From the cell containing the given text, extract its center point as [X, Y] coordinate. 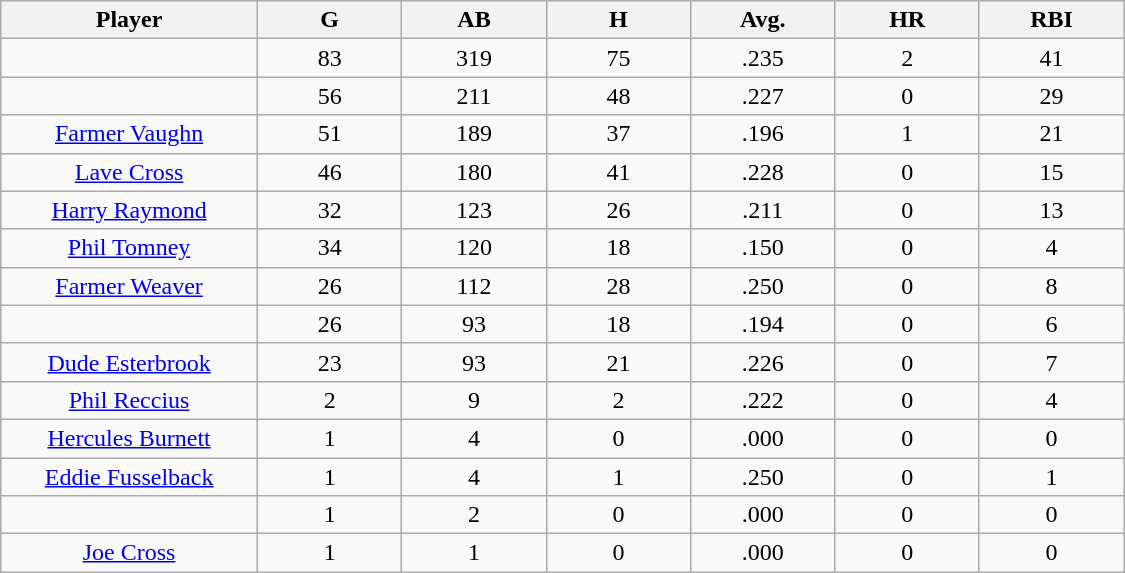
13 [1052, 210]
Harry Raymond [130, 210]
H [618, 20]
7 [1052, 362]
211 [474, 96]
Farmer Weaver [130, 286]
Eddie Fusselback [130, 477]
Lave Cross [130, 172]
9 [474, 400]
.227 [763, 96]
15 [1052, 172]
Joe Cross [130, 553]
Phil Reccius [130, 400]
56 [329, 96]
HR [907, 20]
8 [1052, 286]
Hercules Burnett [130, 438]
29 [1052, 96]
Phil Tomney [130, 248]
AB [474, 20]
28 [618, 286]
23 [329, 362]
48 [618, 96]
.226 [763, 362]
.222 [763, 400]
.235 [763, 58]
RBI [1052, 20]
37 [618, 134]
Avg. [763, 20]
112 [474, 286]
83 [329, 58]
46 [329, 172]
.196 [763, 134]
Dude Esterbrook [130, 362]
123 [474, 210]
G [329, 20]
32 [329, 210]
120 [474, 248]
6 [1052, 324]
Farmer Vaughn [130, 134]
Player [130, 20]
189 [474, 134]
319 [474, 58]
75 [618, 58]
.211 [763, 210]
.194 [763, 324]
180 [474, 172]
51 [329, 134]
.150 [763, 248]
.228 [763, 172]
34 [329, 248]
